Output the (X, Y) coordinate of the center of the cell containing the given text.  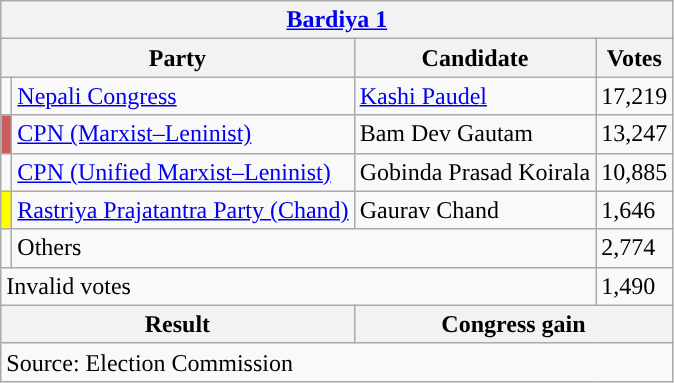
Bardiya 1 (337, 20)
17,219 (634, 96)
13,247 (634, 134)
CPN (Unified Marxist–Leninist) (183, 172)
Invalid votes (298, 286)
Nepali Congress (183, 96)
Result (178, 324)
Gobinda Prasad Koirala (475, 172)
Source: Election Commission (337, 362)
Gaurav Chand (475, 210)
Rastriya Prajatantra Party (Chand) (183, 210)
1,490 (634, 286)
Votes (634, 58)
Party (178, 58)
Congress gain (514, 324)
1,646 (634, 210)
10,885 (634, 172)
Candidate (475, 58)
CPN (Marxist–Leninist) (183, 134)
2,774 (634, 248)
Bam Dev Gautam (475, 134)
Kashi Paudel (475, 96)
Others (304, 248)
